Locate the cell with the specified text and output its (X, Y) center coordinate. 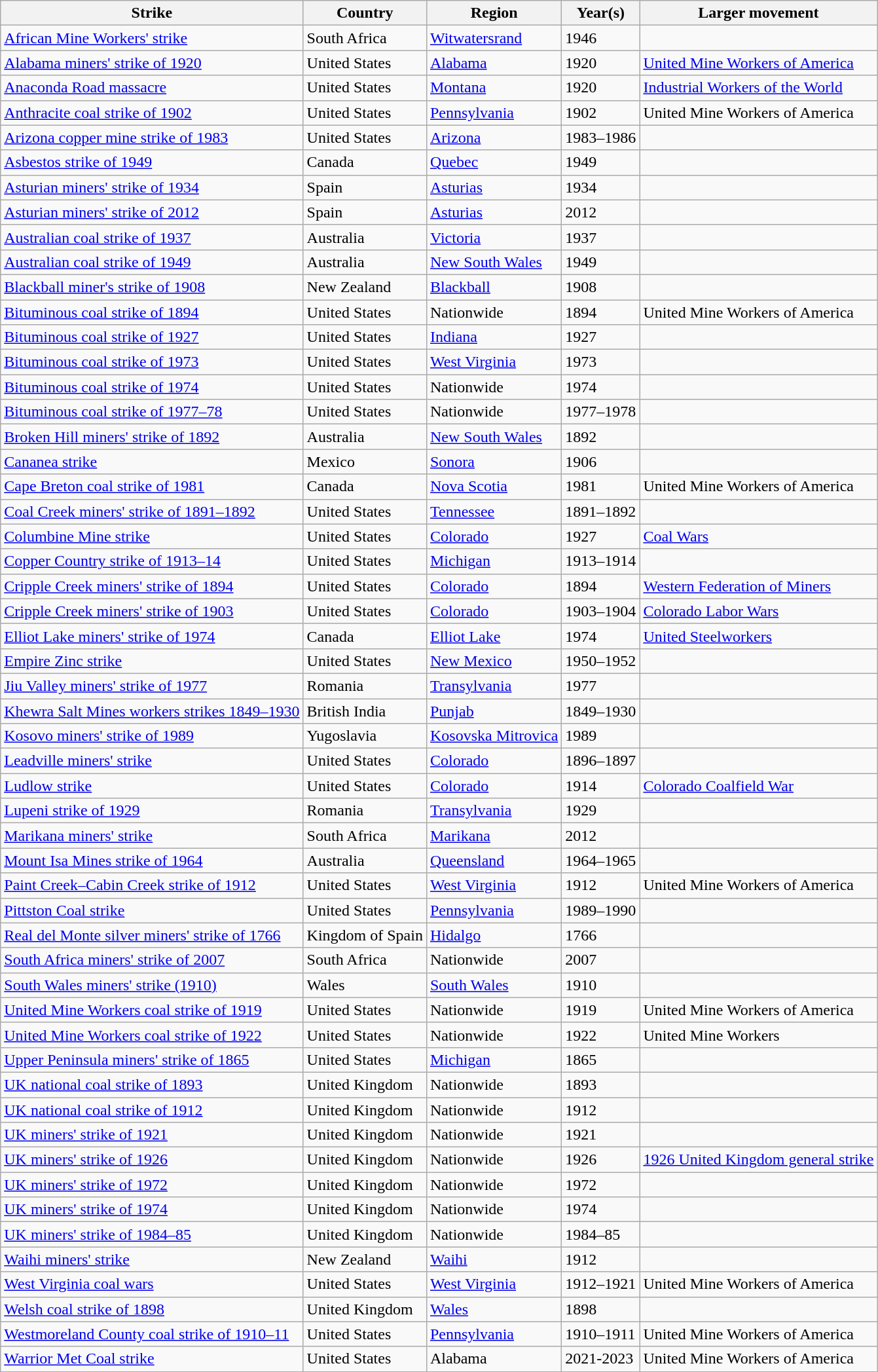
Jiu Valley miners' strike of 1977 (152, 686)
Kingdom of Spain (365, 935)
1926 (601, 1160)
Elliot Lake (494, 636)
1908 (601, 287)
African Mine Workers' strike (152, 38)
Arizona (494, 138)
Warrior Met Coal strike (152, 1359)
Region (494, 13)
UK miners' strike of 1974 (152, 1210)
1896–1897 (601, 761)
Asturian miners' strike of 2012 (152, 212)
1937 (601, 237)
1912–1921 (601, 1284)
Blackball miner's strike of 1908 (152, 287)
1972 (601, 1185)
1766 (601, 935)
1893 (601, 1085)
Coal Creek miners' strike of 1891–1892 (152, 511)
Cripple Creek miners' strike of 1903 (152, 611)
Arizona copper mine strike of 1983 (152, 138)
West Virginia coal wars (152, 1284)
Yugoslavia (365, 736)
1973 (601, 362)
Strike (152, 13)
Tennessee (494, 511)
Real del Monte silver miners' strike of 1766 (152, 935)
Marikana (494, 836)
South Wales (494, 985)
UK miners' strike of 1972 (152, 1185)
1891–1892 (601, 511)
Montana (494, 88)
Westmoreland County coal strike of 1910–11 (152, 1334)
Elliot Lake miners' strike of 1974 (152, 636)
UK miners' strike of 1926 (152, 1160)
1914 (601, 786)
Leadville miners' strike (152, 761)
1983–1986 (601, 138)
Mexico (365, 462)
1902 (601, 113)
Australian coal strike of 1949 (152, 262)
Asturian miners' strike of 1934 (152, 187)
Punjab (494, 711)
Colorado Coalfield War (758, 786)
1977–1978 (601, 412)
Alabama miners' strike of 1920 (152, 63)
Empire Zinc strike (152, 661)
1934 (601, 187)
Welsh coal strike of 1898 (152, 1309)
United Steelworkers (758, 636)
Copper Country strike of 1913–14 (152, 561)
Waihi (494, 1259)
1913–1914 (601, 561)
1929 (601, 811)
British India (365, 711)
Paint Creek–Cabin Creek strike of 1912 (152, 885)
Bituminous coal strike of 1927 (152, 337)
Kosovo miners' strike of 1989 (152, 736)
1984–85 (601, 1234)
Kosovska Mitrovica (494, 736)
Pittston Coal strike (152, 910)
1865 (601, 1060)
UK miners' strike of 1921 (152, 1135)
1910 (601, 985)
Columbine Mine strike (152, 536)
1921 (601, 1135)
1922 (601, 1035)
1989–1990 (601, 910)
Indiana (494, 337)
1964–1965 (601, 861)
1981 (601, 487)
Anthracite coal strike of 1902 (152, 113)
Marikana miners' strike (152, 836)
Upper Peninsula miners' strike of 1865 (152, 1060)
Bituminous coal strike of 1977–78 (152, 412)
Western Federation of Miners (758, 586)
UK miners' strike of 1984–85 (152, 1234)
1906 (601, 462)
South Wales miners' strike (1910) (152, 985)
United Mine Workers (758, 1035)
2021-2023 (601, 1359)
Australian coal strike of 1937 (152, 237)
Queensland (494, 861)
Industrial Workers of the World (758, 88)
Larger movement (758, 13)
Cripple Creek miners' strike of 1894 (152, 586)
United Mine Workers coal strike of 1922 (152, 1035)
1950–1952 (601, 661)
1849–1930 (601, 711)
2007 (601, 960)
South Africa miners' strike of 2007 (152, 960)
1903–1904 (601, 611)
1989 (601, 736)
Bituminous coal strike of 1974 (152, 387)
Waihi miners' strike (152, 1259)
New Mexico (494, 661)
Cape Breton coal strike of 1981 (152, 487)
Country (365, 13)
1946 (601, 38)
Anaconda Road massacre (152, 88)
Cananea strike (152, 462)
UK national coal strike of 1893 (152, 1085)
1910–1911 (601, 1334)
1898 (601, 1309)
Year(s) (601, 13)
Bituminous coal strike of 1894 (152, 312)
Victoria (494, 237)
Nova Scotia (494, 487)
Sonora (494, 462)
1926 United Kingdom general strike (758, 1160)
1919 (601, 1010)
1977 (601, 686)
Lupeni strike of 1929 (152, 811)
Ludlow strike (152, 786)
United Mine Workers coal strike of 1919 (152, 1010)
Witwatersrand (494, 38)
Coal Wars (758, 536)
Khewra Salt Mines workers strikes 1849–1930 (152, 711)
Mount Isa Mines strike of 1964 (152, 861)
UK national coal strike of 1912 (152, 1110)
Blackball (494, 287)
Quebec (494, 162)
Colorado Labor Wars (758, 611)
1892 (601, 437)
Hidalgo (494, 935)
Bituminous coal strike of 1973 (152, 362)
Broken Hill miners' strike of 1892 (152, 437)
Asbestos strike of 1949 (152, 162)
